Capture the cell that displays the provided text and extract its (X, Y) central coordinate. 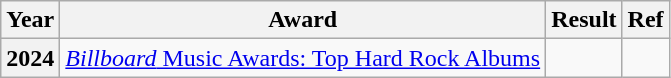
2024 (30, 58)
Billboard Music Awards: Top Hard Rock Albums (303, 58)
Year (30, 20)
Ref (646, 20)
Award (303, 20)
Result (584, 20)
